Find where the given text appears and provide that cell's center as [x, y] coordinate. 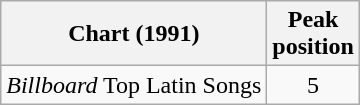
Chart (1991) [134, 34]
Billboard Top Latin Songs [134, 85]
5 [313, 85]
Peakposition [313, 34]
